Extract the (x, y) coordinate from the center of the cell holding the provided text.  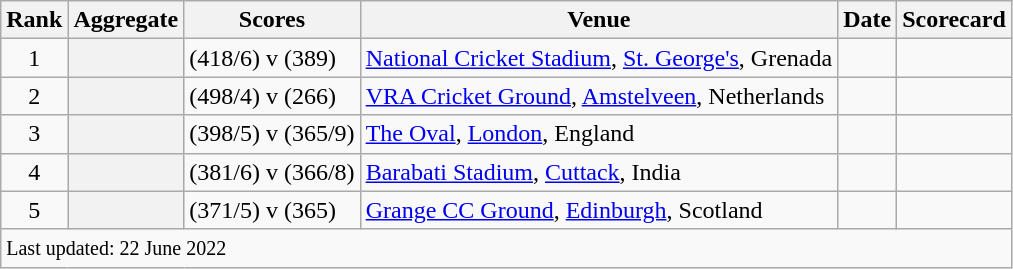
Grange CC Ground, Edinburgh, Scotland (599, 210)
Last updated: 22 June 2022 (506, 248)
4 (34, 172)
Scores (272, 20)
Scorecard (954, 20)
Barabati Stadium, Cuttack, India (599, 172)
(381/6) v (366/8) (272, 172)
(398/5) v (365/9) (272, 134)
1 (34, 58)
Rank (34, 20)
Aggregate (126, 20)
VRA Cricket Ground, Amstelveen, Netherlands (599, 96)
2 (34, 96)
(371/5) v (365) (272, 210)
Venue (599, 20)
5 (34, 210)
(418/6) v (389) (272, 58)
3 (34, 134)
Date (868, 20)
National Cricket Stadium, St. George's, Grenada (599, 58)
The Oval, London, England (599, 134)
(498/4) v (266) (272, 96)
